Capture the cell that displays the provided text and extract its [X, Y] central coordinate. 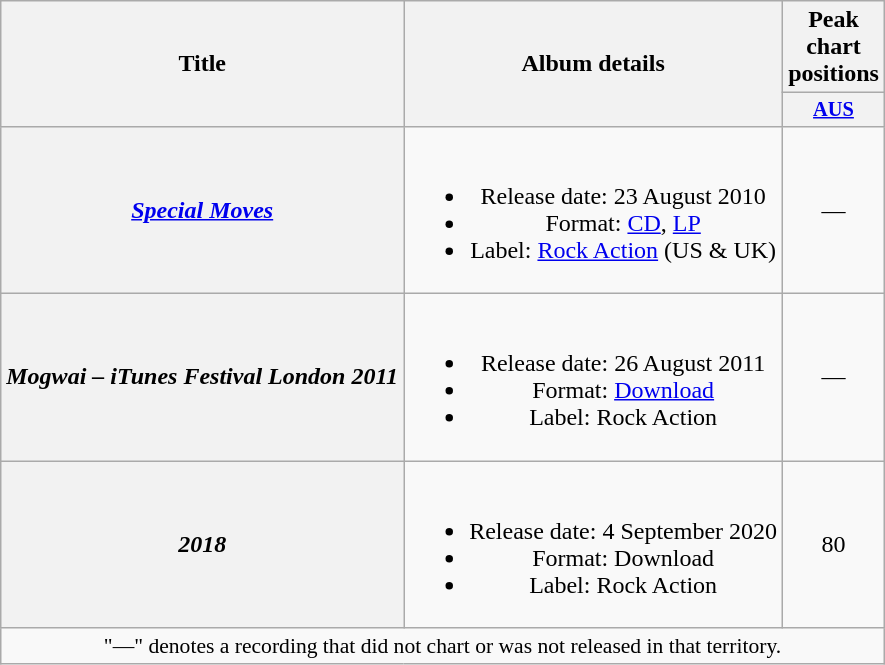
AUS [834, 110]
Release date: 26 August 2011Format: DownloadLabel: Rock Action [594, 378]
Peak chart positions [834, 47]
Mogwai – iTunes Festival London 2011 [202, 378]
Release date: 23 August 2010Format: CD, LPLabel: Rock Action (US & UK) [594, 210]
Title [202, 64]
2018 [202, 544]
Release date: 4 September 2020Format: DownloadLabel: Rock Action [594, 544]
Album details [594, 64]
80 [834, 544]
Special Moves [202, 210]
"—" denotes a recording that did not chart or was not released in that territory. [443, 646]
